Provide the (X, Y) coordinate of the cell's center where the given text is located.  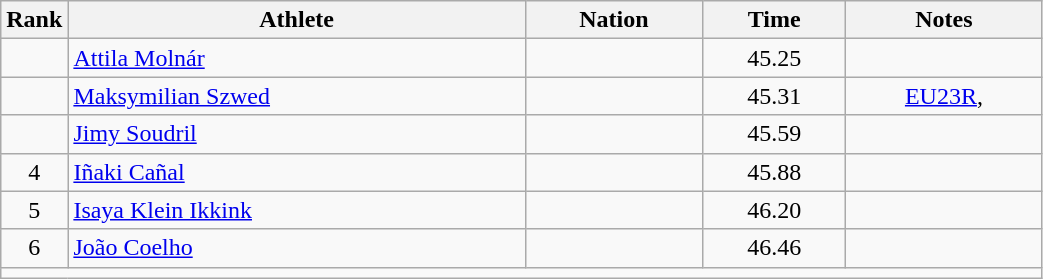
Athlete (297, 20)
5 (34, 210)
EU23R, (944, 96)
Maksymilian Szwed (297, 96)
45.59 (774, 134)
Attila Molnár (297, 58)
4 (34, 172)
Time (774, 20)
Rank (34, 20)
Jimy Soudril (297, 134)
45.88 (774, 172)
Notes (944, 20)
46.20 (774, 210)
6 (34, 248)
Nation (614, 20)
45.25 (774, 58)
46.46 (774, 248)
Isaya Klein Ikkink (297, 210)
Iñaki Cañal (297, 172)
45.31 (774, 96)
João Coelho (297, 248)
